Capture the cell that displays the provided text and extract its (X, Y) central coordinate. 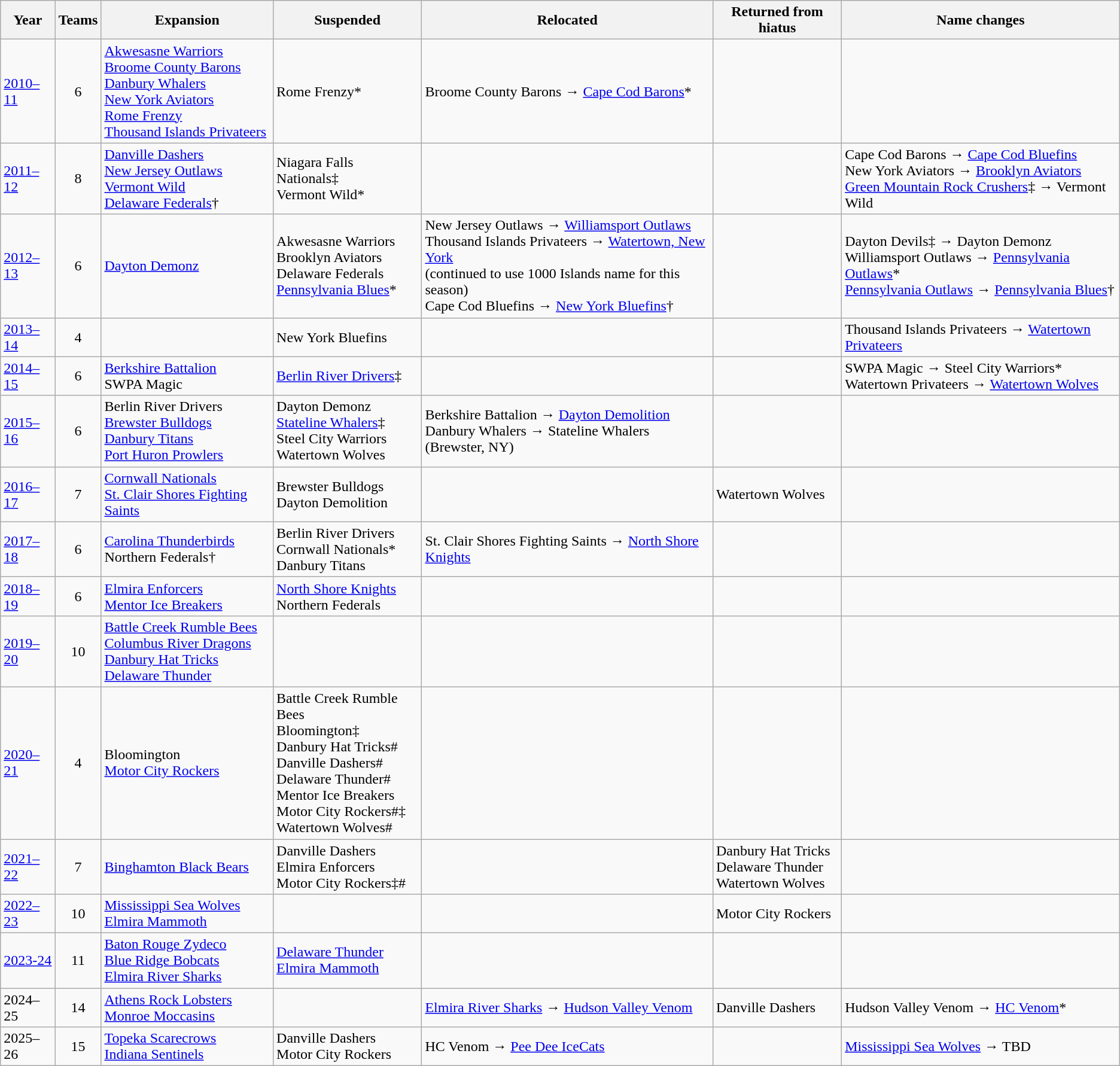
Berlin River DriversCornwall Nationals*Danbury Titans (348, 549)
Suspended (348, 20)
14 (78, 1007)
Baton Rouge ZydecoBlue Ridge BobcatsElmira River Sharks (187, 961)
Akwesasne WarriorsBrooklyn AviatorsDelaware FederalsPennsylvania Blues* (348, 266)
2011–12 (28, 178)
St. Clair Shores Fighting Saints → North Shore Knights (567, 549)
Watertown Wolves (777, 494)
Teams (78, 20)
Akwesasne WarriorsBroome County BaronsDanbury WhalersNew York AviatorsRome FrenzyThousand Islands Privateers (187, 91)
Dayton DemonzStateline Whalers‡Steel City WarriorsWatertown Wolves (348, 431)
2020–21 (28, 763)
Returned from hiatus (777, 20)
Relocated (567, 20)
Elmira EnforcersMentor Ice Breakers (187, 596)
11 (78, 961)
2021–22 (28, 866)
8 (78, 178)
Danville DashersMotor City Rockers (348, 1047)
Expansion (187, 20)
HC Venom → Pee Dee IceCats (567, 1047)
2019–20 (28, 651)
Hudson Valley Venom → HC Venom* (981, 1007)
2017–18 (28, 549)
Danville DashersElmira EnforcersMotor City Rockers‡# (348, 866)
Mississippi Sea Wolves → TBD (981, 1047)
Berlin River Drivers‡ (348, 376)
2018–19 (28, 596)
2012–13 (28, 266)
Berkshire Battalion → Dayton DemolitionDanbury Whalers → Stateline Whalers (Brewster, NY) (567, 431)
North Shore KnightsNorthern Federals (348, 596)
15 (78, 1047)
Rome Frenzy* (348, 91)
New York Bluefins (348, 337)
SWPA Magic → Steel City Warriors*Watertown Privateers → Watertown Wolves (981, 376)
Cornwall NationalsSt. Clair Shores Fighting Saints (187, 494)
Battle Creek Rumble BeesBloomington‡Danbury Hat Tricks#Danville Dashers#Delaware Thunder#Mentor Ice BreakersMotor City Rockers#‡Watertown Wolves# (348, 763)
Danbury Hat TricksDelaware ThunderWatertown Wolves (777, 866)
2022–23 (28, 914)
Topeka ScarecrowsIndiana Sentinels (187, 1047)
Battle Creek Rumble BeesColumbus River DragonsDanbury Hat TricksDelaware Thunder (187, 651)
Mississippi Sea WolvesElmira Mammoth (187, 914)
Carolina ThunderbirdsNorthern Federals† (187, 549)
Athens Rock LobstersMonroe Moccasins (187, 1007)
2010–11 (28, 91)
Binghamton Black Bears (187, 866)
Danville Dashers (777, 1007)
Cape Cod Barons → Cape Cod BluefinsNew York Aviators → Brooklyn AviatorsGreen Mountain Rock Crushers‡ → Vermont Wild (981, 178)
Year (28, 20)
2013–14 (28, 337)
Thousand Islands Privateers → Watertown Privateers (981, 337)
Danville DashersNew Jersey OutlawsVermont WildDelaware Federals† (187, 178)
Brewster BulldogsDayton Demolition (348, 494)
2025–26 (28, 1047)
Broome County Barons → Cape Cod Barons* (567, 91)
Berlin River DriversBrewster BulldogsDanbury TitansPort Huron Prowlers (187, 431)
Berkshire BattalionSWPA Magic (187, 376)
Elmira River Sharks → Hudson Valley Venom (567, 1007)
BloomingtonMotor City Rockers (187, 763)
Niagara Falls Nationals‡Vermont Wild* (348, 178)
Name changes (981, 20)
2014–15 (28, 376)
Dayton Devils‡ → Dayton DemonzWilliamsport Outlaws → Pennsylvania Outlaws*Pennsylvania Outlaws → Pennsylvania Blues† (981, 266)
2024–25 (28, 1007)
2016–17 (28, 494)
Delaware ThunderElmira Mammoth (348, 961)
2015–16 (28, 431)
Dayton Demonz (187, 266)
2023-24 (28, 961)
Motor City Rockers (777, 914)
